Provide the [X, Y] coordinate of the cell's center where the given text is located.  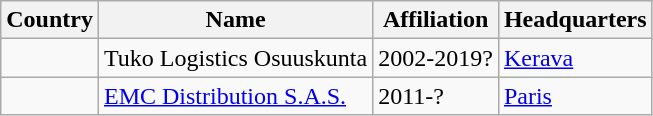
2011-? [436, 96]
Affiliation [436, 20]
Kerava [575, 58]
Paris [575, 96]
Tuko Logistics Osuuskunta [235, 58]
Country [50, 20]
2002-2019? [436, 58]
EMC Distribution S.A.S. [235, 96]
Headquarters [575, 20]
Name [235, 20]
